Provide the [x, y] coordinate of the cell's center where the given text is located.  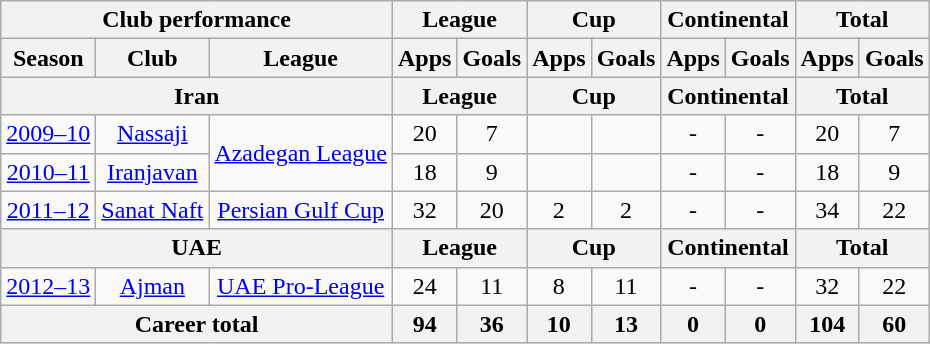
Ajman [152, 286]
UAE Pro-League [301, 286]
2009–10 [48, 134]
2012–13 [48, 286]
8 [559, 286]
13 [626, 324]
Azadegan League [301, 153]
Club performance [197, 20]
104 [827, 324]
Persian Gulf Cup [301, 210]
2010–11 [48, 172]
Iran [197, 96]
Season [48, 58]
Nassaji [152, 134]
24 [424, 286]
Sanat Naft [152, 210]
UAE [197, 248]
94 [424, 324]
2011–12 [48, 210]
34 [827, 210]
60 [894, 324]
Club [152, 58]
10 [559, 324]
36 [492, 324]
Iranjavan [152, 172]
Career total [197, 324]
